Output the [X, Y] coordinate of the center of the cell containing the given text.  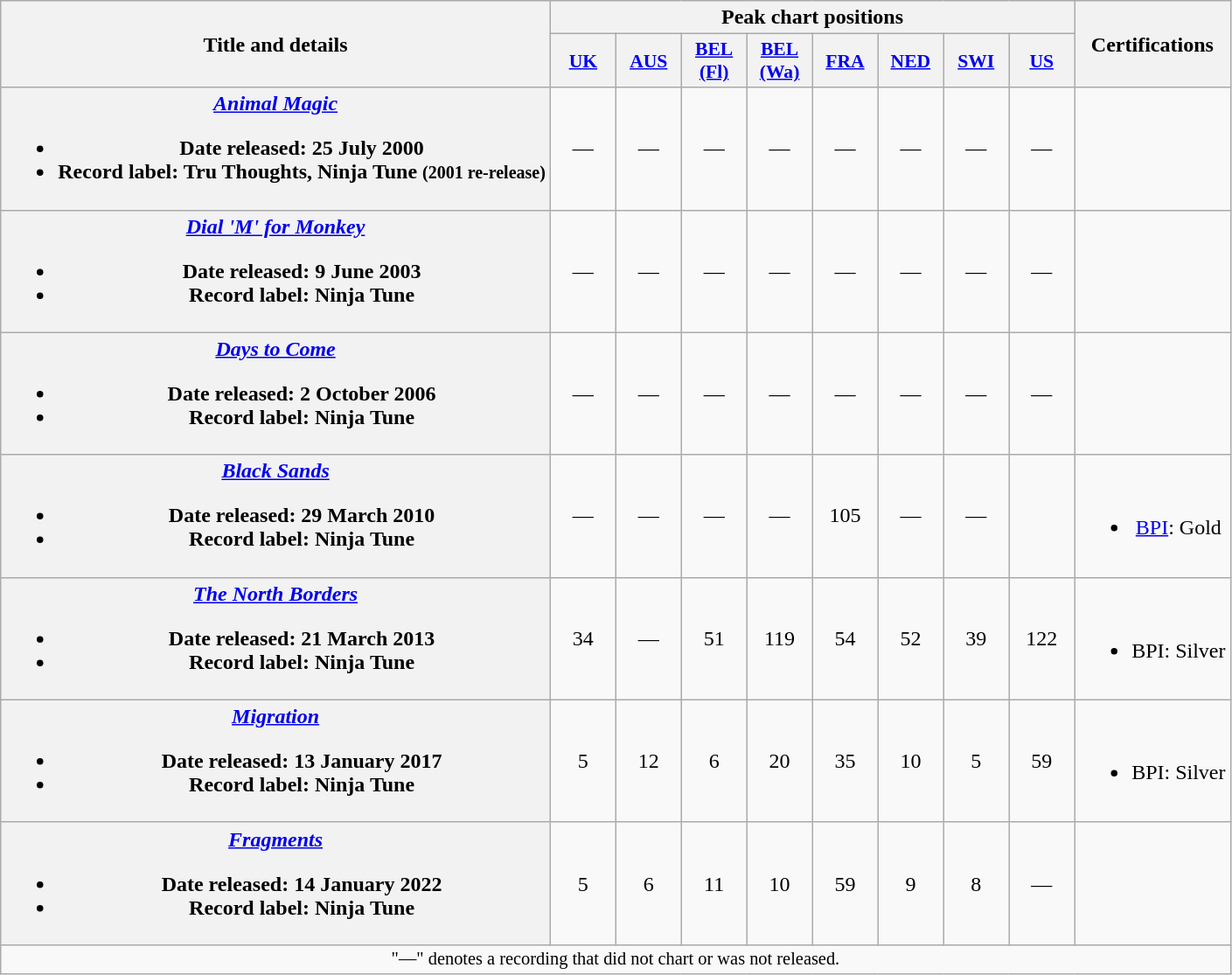
BEL (Fl) [713, 61]
UK [582, 61]
Black SandsDate released: 29 March 2010Record label: Ninja Tune [276, 516]
Days to ComeDate released: 2 October 2006Record label: Ninja Tune [276, 393]
Peak chart positions [811, 17]
FragmentsDate released: 14 January 2022Record label: Ninja Tune [276, 883]
"—" denotes a recording that did not chart or was not released. [616, 959]
BEL (Wa) [780, 61]
BPI: Gold [1152, 516]
Dial 'M' for MonkeyDate released: 9 June 2003Record label: Ninja Tune [276, 271]
8 [976, 883]
SWI [976, 61]
The North BordersDate released: 21 March 2013Record label: Ninja Tune [276, 638]
54 [845, 638]
9 [911, 883]
51 [713, 638]
34 [582, 638]
NED [911, 61]
35 [845, 761]
Certifications [1152, 44]
FRA [845, 61]
12 [649, 761]
119 [780, 638]
52 [911, 638]
11 [713, 883]
20 [780, 761]
US [1042, 61]
Animal MagicDate released: 25 July 2000Record label: Tru Thoughts, Ninja Tune (2001 re-release) [276, 149]
39 [976, 638]
MigrationDate released: 13 January 2017Record label: Ninja Tune [276, 761]
105 [845, 516]
122 [1042, 638]
AUS [649, 61]
Title and details [276, 44]
